Extract the (x, y) coordinate from the center of the cell holding the provided text.  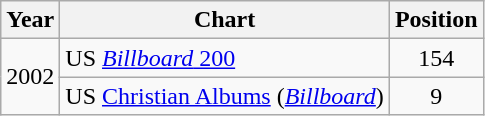
Chart (225, 20)
154 (436, 58)
US Christian Albums (Billboard) (225, 96)
US Billboard 200 (225, 58)
2002 (30, 77)
Year (30, 20)
Position (436, 20)
9 (436, 96)
